Find where the given text appears and provide that cell's center as (x, y) coordinate. 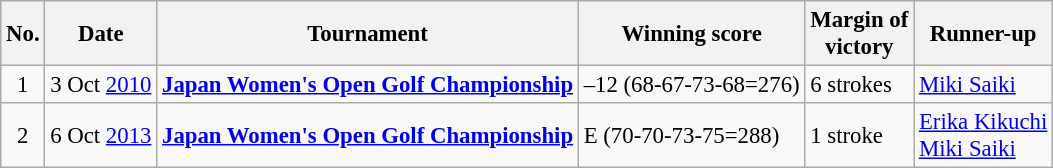
No. (23, 34)
Margin ofvictory (860, 34)
6 strokes (860, 85)
Winning score (692, 34)
1 stroke (860, 136)
1 (23, 85)
Runner-up (984, 34)
2 (23, 136)
Miki Saiki (984, 85)
Erika Kikuchi Miki Saiki (984, 136)
Date (101, 34)
6 Oct 2013 (101, 136)
–12 (68-67-73-68=276) (692, 85)
Tournament (368, 34)
3 Oct 2010 (101, 85)
E (70-70-73-75=288) (692, 136)
